Detect which cell encompasses the target text, then output its [X, Y] center coordinate. 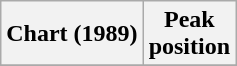
Peakposition [189, 34]
Chart (1989) [72, 34]
